Scan for the cell matching the given text and deliver its [x, y] coordinate at center. 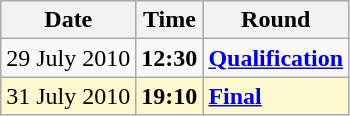
29 July 2010 [68, 58]
12:30 [170, 58]
Final [276, 96]
Time [170, 20]
19:10 [170, 96]
Date [68, 20]
31 July 2010 [68, 96]
Round [276, 20]
Qualification [276, 58]
